Identify which cell holds the provided text, then report its (x, y) central coordinate. 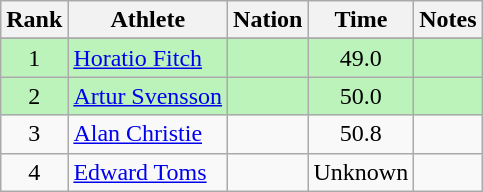
Notes (448, 20)
Unknown (361, 172)
Nation (268, 20)
3 (34, 134)
Artur Svensson (148, 96)
Time (361, 20)
Rank (34, 20)
50.0 (361, 96)
Alan Christie (148, 134)
2 (34, 96)
Edward Toms (148, 172)
Horatio Fitch (148, 58)
49.0 (361, 58)
1 (34, 58)
50.8 (361, 134)
Athlete (148, 20)
4 (34, 172)
